Return the (X, Y) coordinate for the center point of the cell that contains the specified text.  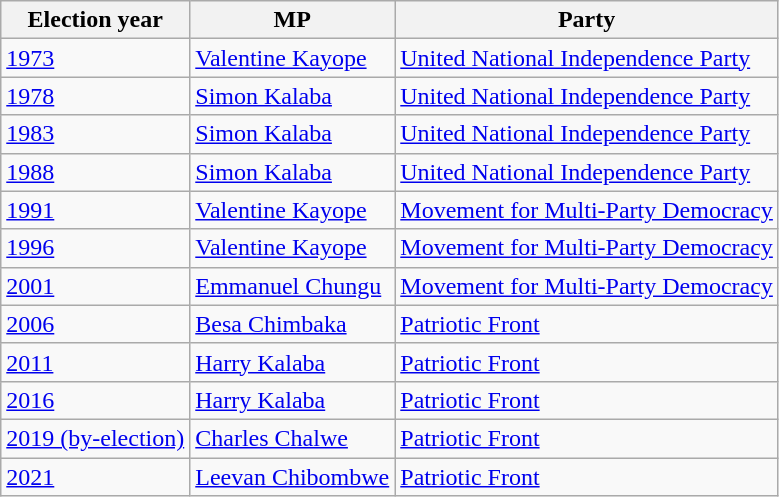
1978 (96, 96)
2021 (96, 477)
1988 (96, 172)
2001 (96, 286)
2006 (96, 324)
1996 (96, 248)
2011 (96, 362)
MP (292, 20)
2019 (by-election) (96, 438)
1983 (96, 134)
Emmanuel Chungu (292, 286)
1991 (96, 210)
1973 (96, 58)
Leevan Chibombwe (292, 477)
Besa Chimbaka (292, 324)
Election year (96, 20)
2016 (96, 400)
Party (587, 20)
Charles Chalwe (292, 438)
